Capture the cell that displays the provided text and extract its (X, Y) central coordinate. 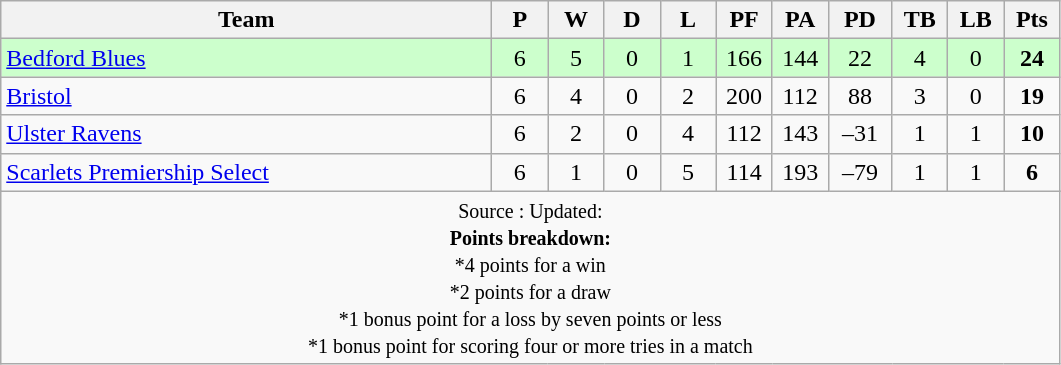
TB (920, 20)
166 (744, 58)
PF (744, 20)
–31 (860, 134)
3 (920, 96)
L (688, 20)
D (632, 20)
24 (1032, 58)
Scarlets Premiership Select (246, 172)
200 (744, 96)
Team (246, 20)
193 (800, 172)
LB (976, 20)
22 (860, 58)
Bedford Blues (246, 58)
10 (1032, 134)
–79 (860, 172)
W (576, 20)
PA (800, 20)
19 (1032, 96)
143 (800, 134)
88 (860, 96)
PD (860, 20)
114 (744, 172)
Bristol (246, 96)
P (520, 20)
144 (800, 58)
Ulster Ravens (246, 134)
Pts (1032, 20)
